Pinpoint the cell where the given text exists, returning its (X, Y) midpoint coordinate. 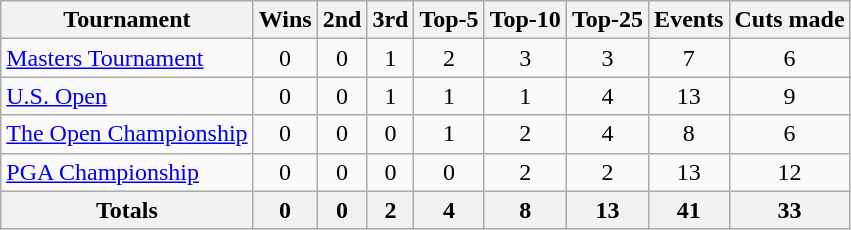
Top-25 (607, 20)
Masters Tournament (127, 58)
Tournament (127, 20)
Wins (285, 20)
2nd (342, 20)
Totals (127, 210)
12 (790, 172)
Top-10 (525, 20)
PGA Championship (127, 172)
3rd (390, 20)
The Open Championship (127, 134)
9 (790, 96)
Top-5 (449, 20)
Cuts made (790, 20)
7 (689, 58)
U.S. Open (127, 96)
33 (790, 210)
41 (689, 210)
Events (689, 20)
